Capture the cell that displays the provided text and extract its (X, Y) central coordinate. 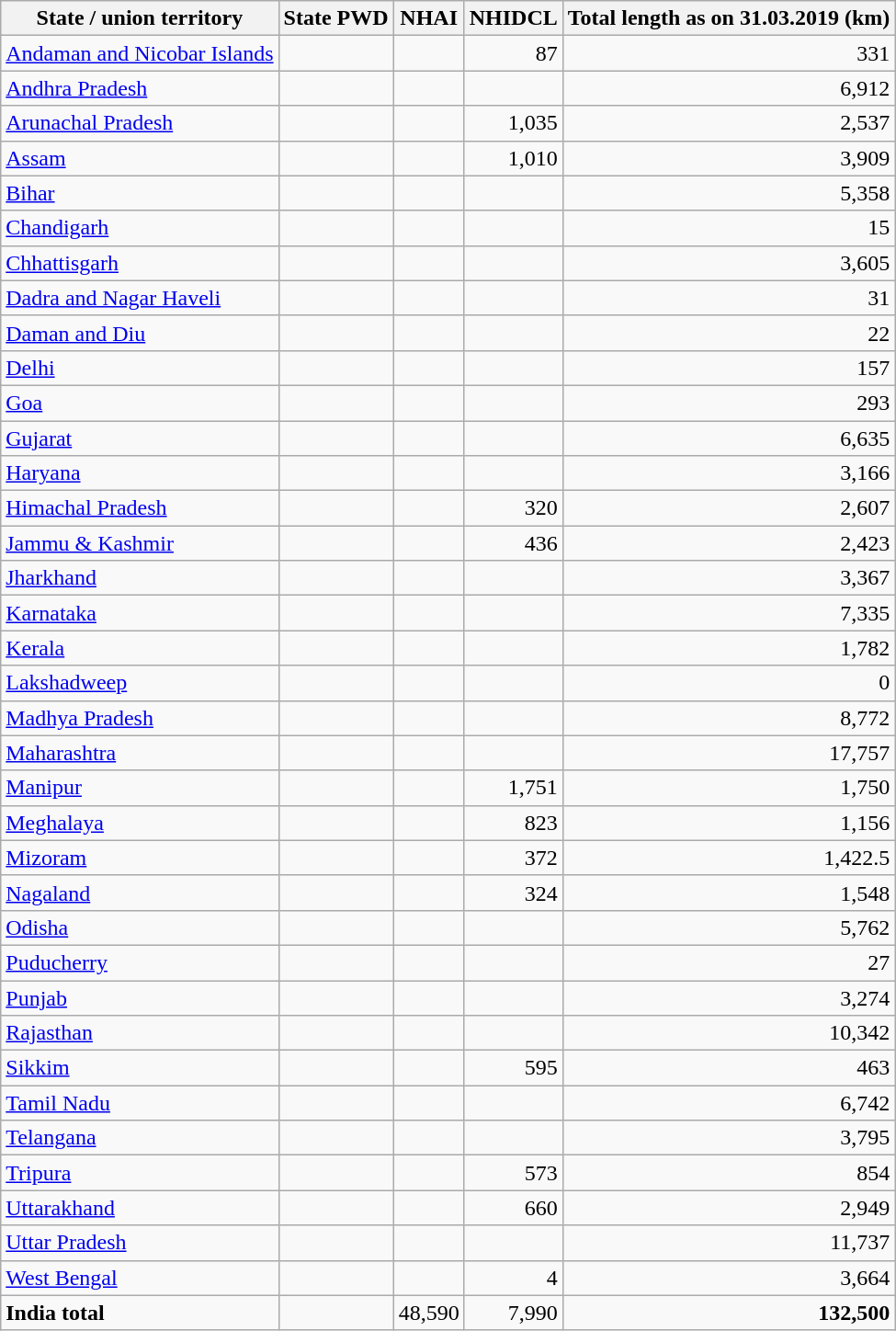
Daman and Diu (140, 333)
854 (729, 1173)
Lakshadweep (140, 683)
Assam (140, 158)
0 (729, 683)
Madhya Pradesh (140, 718)
1,548 (729, 893)
5,358 (729, 193)
Himachal Pradesh (140, 508)
Jharkhand (140, 578)
Chandigarh (140, 228)
324 (513, 893)
Karnataka (140, 613)
3,367 (729, 578)
157 (729, 368)
2,949 (729, 1208)
Haryana (140, 473)
Dadra and Nagar Haveli (140, 298)
3,795 (729, 1138)
2,423 (729, 543)
372 (513, 858)
Bihar (140, 193)
27 (729, 962)
Tamil Nadu (140, 1103)
293 (729, 403)
1,782 (729, 648)
Nagaland (140, 893)
Maharashtra (140, 753)
Odisha (140, 927)
10,342 (729, 1033)
NHIDCL (513, 18)
11,737 (729, 1243)
1,750 (729, 788)
Telangana (140, 1138)
NHAI (428, 18)
Meghalaya (140, 823)
3,274 (729, 997)
Punjab (140, 997)
17,757 (729, 753)
1,156 (729, 823)
2,607 (729, 508)
Manipur (140, 788)
Sikkim (140, 1068)
1,010 (513, 158)
320 (513, 508)
1,035 (513, 123)
573 (513, 1173)
Rajasthan (140, 1033)
48,590 (428, 1313)
India total (140, 1313)
Total length as on 31.03.2019 (km) (729, 18)
595 (513, 1068)
Mizoram (140, 858)
2,537 (729, 123)
Arunachal Pradesh (140, 123)
3,664 (729, 1278)
7,990 (513, 1313)
State PWD (336, 18)
Delhi (140, 368)
Puducherry (140, 962)
5,762 (729, 927)
3,166 (729, 473)
87 (513, 53)
1,422.5 (729, 858)
3,909 (729, 158)
8,772 (729, 718)
Uttarakhand (140, 1208)
7,335 (729, 613)
Gujarat (140, 438)
Chhattisgarh (140, 263)
State / union territory (140, 18)
31 (729, 298)
6,912 (729, 88)
1,751 (513, 788)
660 (513, 1208)
Jammu & Kashmir (140, 543)
West Bengal (140, 1278)
15 (729, 228)
Andaman and Nicobar Islands (140, 53)
331 (729, 53)
3,605 (729, 263)
Uttar Pradesh (140, 1243)
4 (513, 1278)
6,635 (729, 438)
823 (513, 823)
Goa (140, 403)
Andhra Pradesh (140, 88)
436 (513, 543)
463 (729, 1068)
Tripura (140, 1173)
Kerala (140, 648)
6,742 (729, 1103)
22 (729, 333)
132,500 (729, 1313)
